For the text-containing cell, return its midpoint in [x, y] coordinate format. 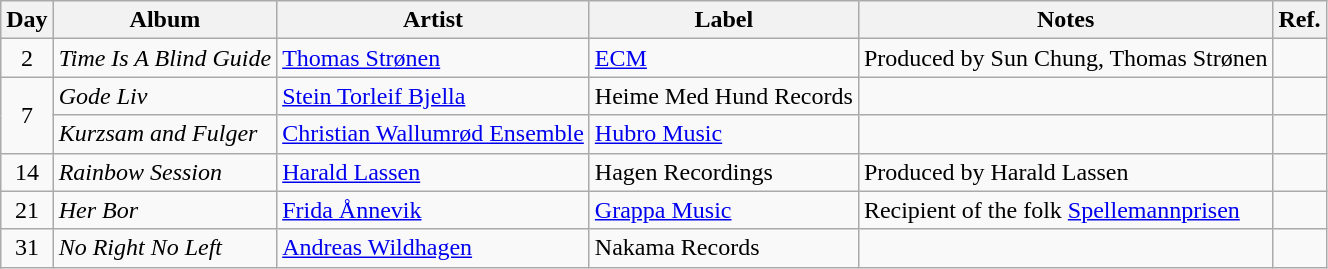
Stein Torleif Bjella [434, 96]
Nakama Records [724, 248]
Label [724, 20]
Grappa Music [724, 210]
ECM [724, 58]
Time Is A Blind Guide [165, 58]
Produced by Sun Chung, Thomas Strønen [1066, 58]
2 [27, 58]
Notes [1066, 20]
Recipient of the folk Spellemannprisen [1066, 210]
Produced by Harald Lassen [1066, 172]
Gode Liv [165, 96]
21 [27, 210]
Harald Lassen [434, 172]
Artist [434, 20]
Day [27, 20]
Christian Wallumrød Ensemble [434, 134]
Her Bor [165, 210]
Kurzsam and Fulger [165, 134]
Album [165, 20]
31 [27, 248]
Rainbow Session [165, 172]
Hagen Recordings [724, 172]
Heime Med Hund Records [724, 96]
Thomas Strønen [434, 58]
No Right No Left [165, 248]
Hubro Music [724, 134]
Ref. [1300, 20]
Frida Ånnevik [434, 210]
7 [27, 115]
Andreas Wildhagen [434, 248]
14 [27, 172]
